Determine the [X, Y] coordinate at the center of the cell enclosing the given text.  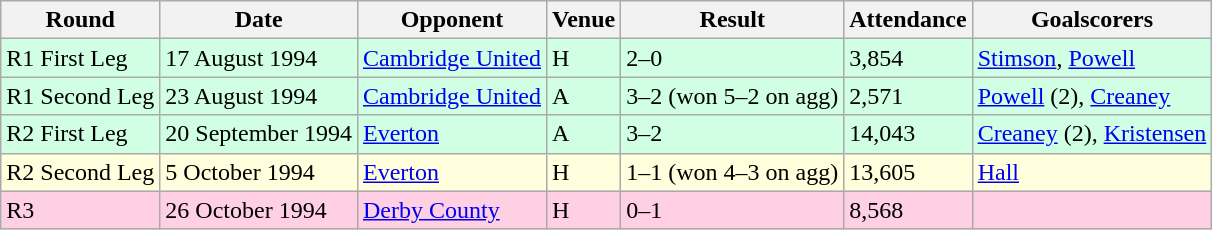
26 October 1994 [259, 210]
Derby County [452, 210]
Goalscorers [1092, 20]
Result [732, 20]
14,043 [908, 134]
1–1 (won 4–3 on agg) [732, 172]
Date [259, 20]
Round [80, 20]
R1 First Leg [80, 58]
Powell (2), Creaney [1092, 96]
R2 First Leg [80, 134]
20 September 1994 [259, 134]
3–2 (won 5–2 on agg) [732, 96]
2–0 [732, 58]
R2 Second Leg [80, 172]
8,568 [908, 210]
Opponent [452, 20]
Venue [584, 20]
Attendance [908, 20]
0–1 [732, 210]
Creaney (2), Kristensen [1092, 134]
3,854 [908, 58]
2,571 [908, 96]
R3 [80, 210]
23 August 1994 [259, 96]
R1 Second Leg [80, 96]
5 October 1994 [259, 172]
13,605 [908, 172]
17 August 1994 [259, 58]
Hall [1092, 172]
3–2 [732, 134]
Stimson, Powell [1092, 58]
